Locate the cell with the specified text and output its (X, Y) center coordinate. 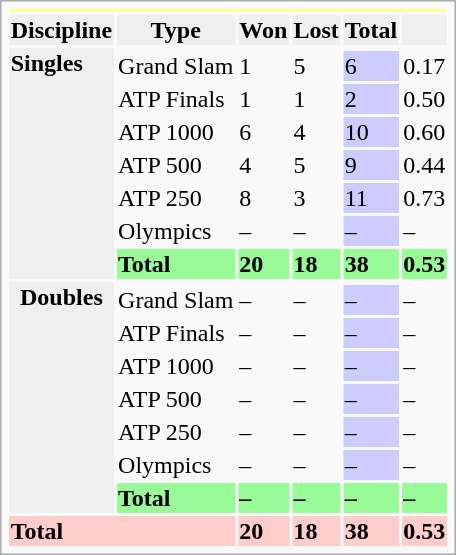
Doubles (61, 398)
9 (370, 165)
3 (316, 198)
Singles (61, 164)
Type (176, 30)
0.60 (424, 132)
0.17 (424, 66)
0.73 (424, 198)
11 (370, 198)
Lost (316, 30)
10 (370, 132)
0.44 (424, 165)
0.50 (424, 99)
Won (264, 30)
Discipline (61, 30)
8 (264, 198)
2 (370, 99)
